For the text-containing cell, return its midpoint in (X, Y) coordinate format. 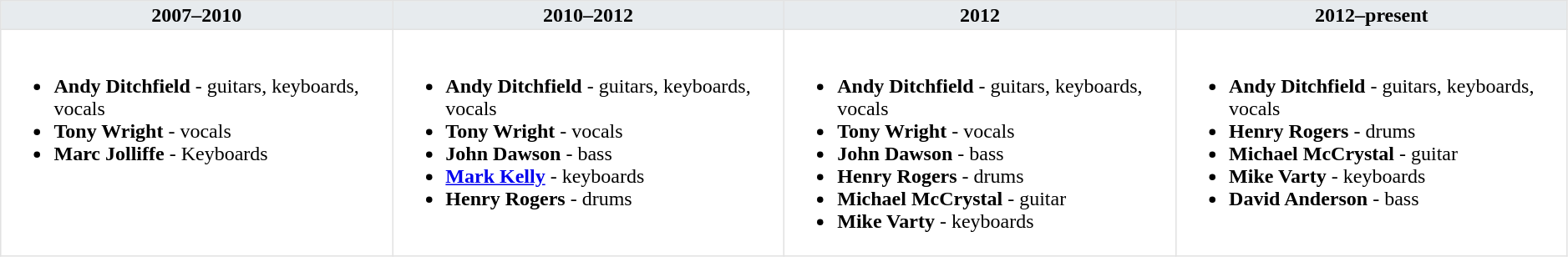
Andy Ditchfield - guitars, keyboards, vocalsTony Wright - vocalsMarc Jolliffe - Keyboards (197, 143)
Andy Ditchfield - guitars, keyboards, vocalsTony Wright - vocalsJohn Dawson - bassMark Kelly - keyboardsHenry Rogers - drums (588, 143)
2012–present (1372, 15)
2012 (979, 15)
Andy Ditchfield - guitars, keyboards, vocalsHenry Rogers - drumsMichael McCrystal - guitarMike Varty - keyboardsDavid Anderson - bass (1372, 143)
2007–2010 (197, 15)
2010–2012 (588, 15)
